Locate the cell with the specified text and output its [x, y] center coordinate. 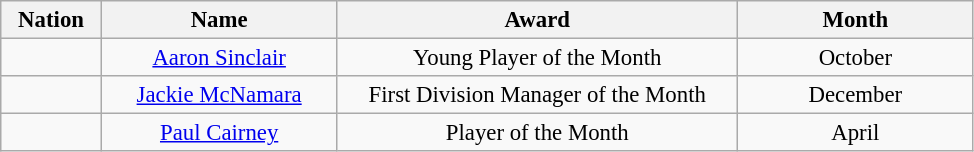
October [856, 58]
Player of the Month [538, 133]
Award [538, 20]
April [856, 133]
Paul Cairney [219, 133]
Aaron Sinclair [219, 58]
December [856, 95]
Young Player of the Month [538, 58]
First Division Manager of the Month [538, 95]
Month [856, 20]
Nation [52, 20]
Name [219, 20]
Jackie McNamara [219, 95]
